Capture the cell that displays the provided text and extract its [X, Y] central coordinate. 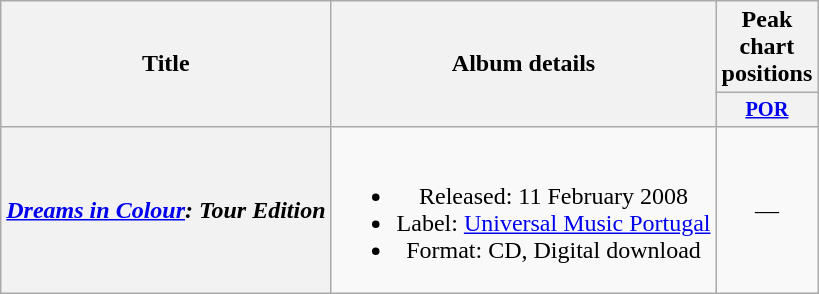
Peak chart positions [767, 47]
Album details [524, 64]
POR [767, 110]
Title [166, 64]
Released: 11 February 2008Label: Universal Music PortugalFormat: CD, Digital download [524, 210]
— [767, 210]
Dreams in Colour: Tour Edition [166, 210]
